Pinpoint the cell where the given text exists, returning its [X, Y] midpoint coordinate. 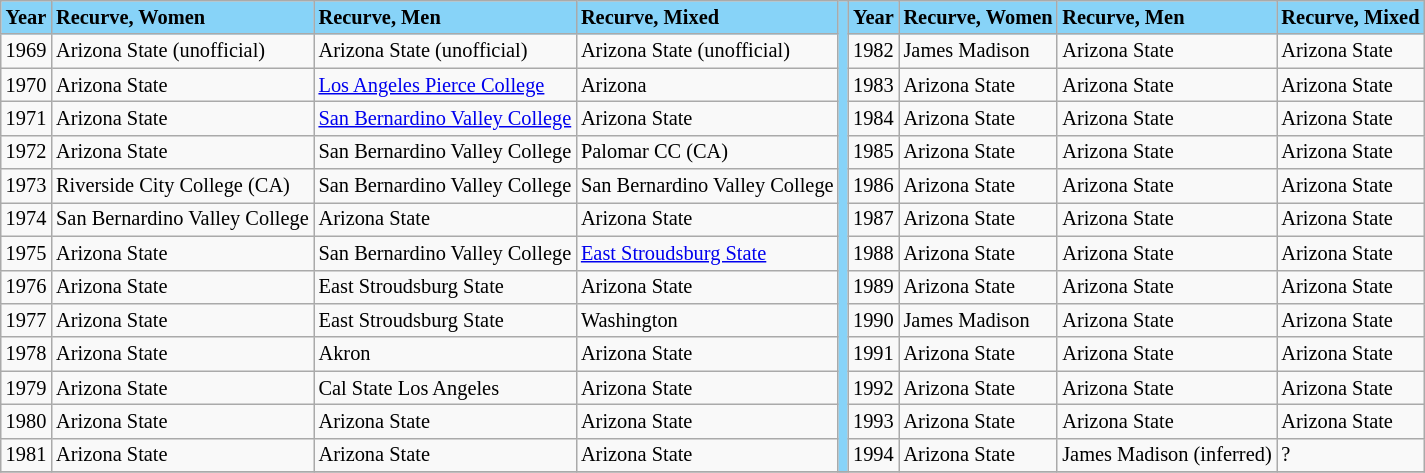
? [1351, 455]
1993 [873, 421]
1977 [26, 320]
1979 [26, 388]
1988 [873, 253]
Palomar CC (CA) [707, 152]
1989 [873, 287]
Akron [445, 354]
1969 [26, 51]
1983 [873, 85]
1974 [26, 219]
James Madison (inferred) [1166, 455]
Riverside City College (CA) [182, 186]
1980 [26, 421]
1987 [873, 219]
1991 [873, 354]
1992 [873, 388]
1972 [26, 152]
1976 [26, 287]
1986 [873, 186]
1985 [873, 152]
1984 [873, 118]
Washington [707, 320]
Cal State Los Angeles [445, 388]
1978 [26, 354]
1982 [873, 51]
1990 [873, 320]
1973 [26, 186]
1971 [26, 118]
1975 [26, 253]
Arizona [707, 85]
1981 [26, 455]
Los Angeles Pierce College [445, 85]
1970 [26, 85]
1994 [873, 455]
